Output the [x, y] coordinate of the center of the cell containing the given text.  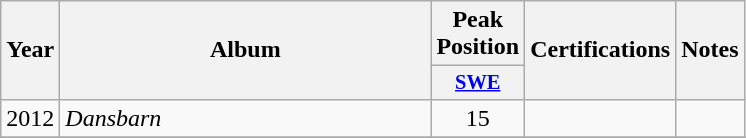
Certifications [600, 50]
Dansbarn [246, 118]
Notes [710, 50]
15 [478, 118]
SWE [478, 83]
Peak Position [478, 34]
Album [246, 50]
Year [30, 50]
2012 [30, 118]
